Find where the given text appears and provide that cell's center as [X, Y] coordinate. 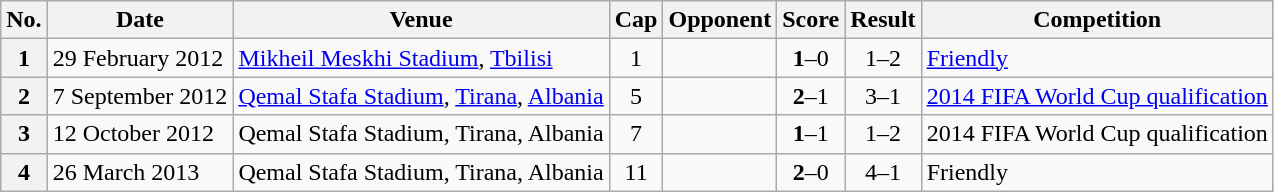
7 September 2012 [140, 96]
3–1 [883, 96]
Competition [1097, 20]
No. [24, 20]
5 [636, 96]
1–0 [811, 58]
12 October 2012 [140, 134]
2 [24, 96]
2–0 [811, 172]
4 [24, 172]
2–1 [811, 96]
26 March 2013 [140, 172]
1–1 [811, 134]
4–1 [883, 172]
Venue [421, 20]
Opponent [720, 20]
Score [811, 20]
7 [636, 134]
Mikheil Meskhi Stadium, Tbilisi [421, 58]
Cap [636, 20]
Result [883, 20]
3 [24, 134]
29 February 2012 [140, 58]
Date [140, 20]
11 [636, 172]
